For the text-containing cell, return its midpoint in (X, Y) coordinate format. 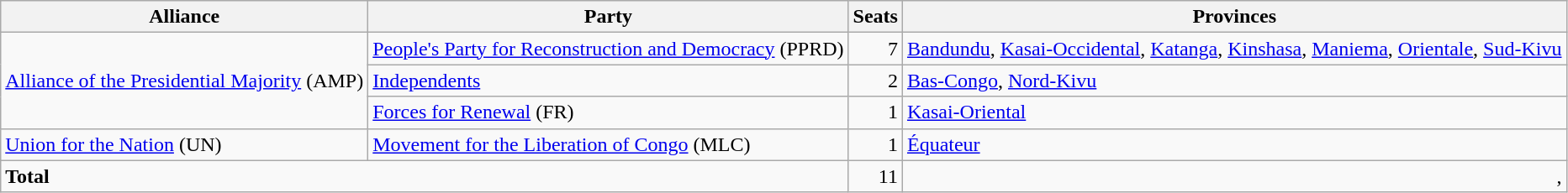
Independents (609, 81)
, (1234, 176)
Kasai-Oriental (1234, 112)
Movement for the Liberation of Congo (MLC) (609, 144)
Union for the Nation (UN) (185, 144)
People's Party for Reconstruction and Democracy (PPRD) (609, 49)
Alliance of the Presidential Majority (AMP) (185, 81)
Provinces (1234, 17)
Forces for Renewal (FR) (609, 112)
7 (875, 49)
Party (609, 17)
11 (875, 176)
Bas-Congo, Nord-Kivu (1234, 81)
Seats (875, 17)
Total (425, 176)
Bandundu, Kasai-Occidental, Katanga, Kinshasa, Maniema, Orientale, Sud-Kivu (1234, 49)
Alliance (185, 17)
Équateur (1234, 144)
2 (875, 81)
